Return [X, Y] of the center of cell containing provided text 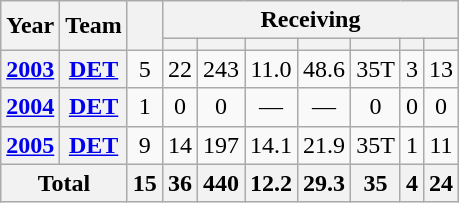
22 [180, 69]
12.2 [272, 183]
13 [440, 69]
5 [144, 69]
9 [144, 145]
2004 [30, 107]
21.9 [324, 145]
11.0 [272, 69]
14.1 [272, 145]
197 [220, 145]
11 [440, 145]
Year [30, 26]
35 [376, 183]
48.6 [324, 69]
243 [220, 69]
24 [440, 183]
4 [412, 183]
Total [64, 183]
36 [180, 183]
15 [144, 183]
Receiving [310, 20]
Team [94, 26]
440 [220, 183]
14 [180, 145]
2005 [30, 145]
2003 [30, 69]
3 [412, 69]
29.3 [324, 183]
